Return [X, Y] of the center of cell containing provided text 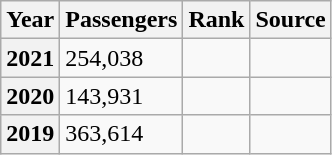
2021 [30, 58]
Source [290, 20]
254,038 [122, 58]
2020 [30, 96]
Year [30, 20]
Rank [216, 20]
143,931 [122, 96]
Passengers [122, 20]
363,614 [122, 134]
2019 [30, 134]
